Extract the [x, y] coordinate from the center of the cell holding the provided text.  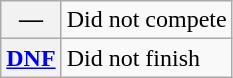
Did not finish [146, 58]
— [31, 20]
DNF [31, 58]
Did not compete [146, 20]
